Identify which cell holds the provided text, then report its (X, Y) central coordinate. 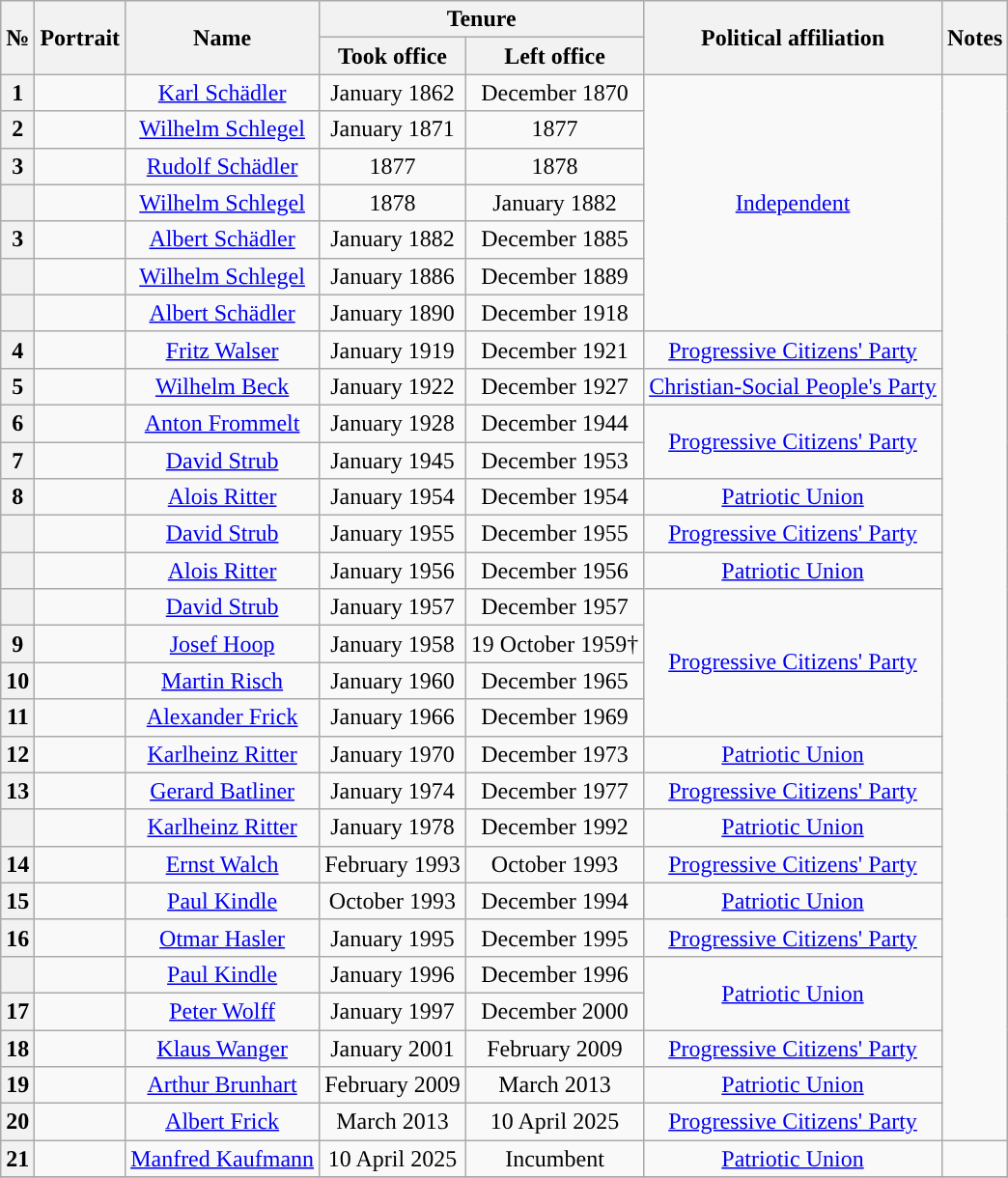
Portrait (80, 38)
1 (17, 93)
January 1922 (393, 386)
6 (17, 423)
4 (17, 350)
December 1977 (554, 791)
January 1958 (393, 644)
Gerard Batliner (222, 791)
December 1992 (554, 827)
Peter Wolff (222, 1011)
19 (17, 1085)
January 1960 (393, 681)
December 1996 (554, 974)
December 1955 (554, 534)
18 (17, 1048)
December 1889 (554, 276)
January 1945 (393, 461)
Rudolf Schädler (222, 166)
15 (17, 901)
December 1953 (554, 461)
Name (222, 38)
December 1921 (554, 350)
Wilhelm Beck (222, 386)
January 2001 (393, 1048)
December 1973 (554, 754)
February 1993 (393, 864)
January 1978 (393, 827)
Josef Hoop (222, 644)
Christian-Social People's Party (794, 386)
10 (17, 681)
December 1954 (554, 497)
December 1965 (554, 681)
9 (17, 644)
Manfred Kaufmann (222, 1159)
January 1890 (393, 313)
20 (17, 1122)
January 1862 (393, 93)
January 1955 (393, 534)
Klaus Wanger (222, 1048)
Arthur Brunhart (222, 1085)
21 (17, 1159)
19 October 1959† (554, 644)
January 1974 (393, 791)
January 1956 (393, 571)
January 1966 (393, 717)
2 (17, 129)
December 1870 (554, 93)
January 1919 (393, 350)
5 (17, 386)
Alexander Frick (222, 717)
December 2000 (554, 1011)
Political affiliation (794, 38)
January 1970 (393, 754)
December 1956 (554, 571)
Ernst Walch (222, 864)
16 (17, 938)
№ (17, 38)
December 1969 (554, 717)
December 1918 (554, 313)
Notes (974, 38)
January 1997 (393, 1011)
December 1885 (554, 239)
Tenure (482, 19)
11 (17, 717)
January 1995 (393, 938)
December 1994 (554, 901)
8 (17, 497)
Fritz Walser (222, 350)
14 (17, 864)
Incumbent (554, 1159)
Karl Schädler (222, 93)
January 1954 (393, 497)
Otmar Hasler (222, 938)
January 1957 (393, 607)
December 1995 (554, 938)
7 (17, 461)
Anton Frommelt (222, 423)
January 1928 (393, 423)
December 1927 (554, 386)
December 1944 (554, 423)
December 1957 (554, 607)
Albert Frick (222, 1122)
Martin Risch (222, 681)
17 (17, 1011)
12 (17, 754)
January 1996 (393, 974)
January 1886 (393, 276)
13 (17, 791)
January 1871 (393, 129)
Took office (393, 56)
Left office (554, 56)
Independent (794, 203)
